Search for the cell housing the specified text and yield its (X, Y) center coordinate. 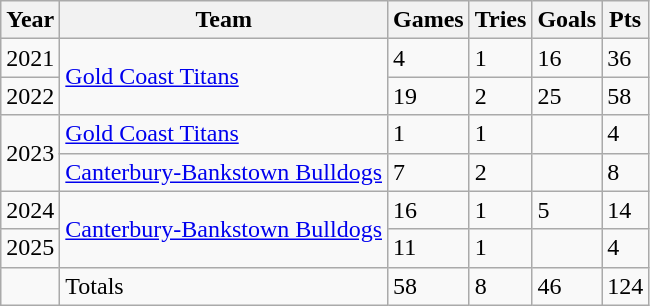
124 (626, 286)
2025 (30, 248)
2022 (30, 96)
7 (429, 172)
36 (626, 58)
25 (567, 96)
11 (429, 248)
Year (30, 20)
Pts (626, 20)
19 (429, 96)
Tries (500, 20)
46 (567, 286)
Totals (224, 286)
2023 (30, 153)
5 (567, 210)
Goals (567, 20)
Games (429, 20)
2021 (30, 58)
14 (626, 210)
Team (224, 20)
2024 (30, 210)
